Scan for the cell matching the given text and deliver its [X, Y] coordinate at center. 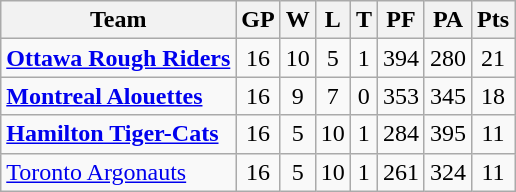
Pts [494, 20]
Montreal Alouettes [118, 96]
Hamilton Tiger-Cats [118, 134]
18 [494, 96]
353 [400, 96]
Toronto Argonauts [118, 172]
L [332, 20]
284 [400, 134]
394 [400, 58]
Ottawa Rough Riders [118, 58]
21 [494, 58]
0 [364, 96]
280 [448, 58]
Team [118, 20]
PF [400, 20]
T [364, 20]
9 [298, 96]
GP [258, 20]
W [298, 20]
261 [400, 172]
345 [448, 96]
324 [448, 172]
395 [448, 134]
7 [332, 96]
PA [448, 20]
